Capture the cell that displays the provided text and extract its (X, Y) central coordinate. 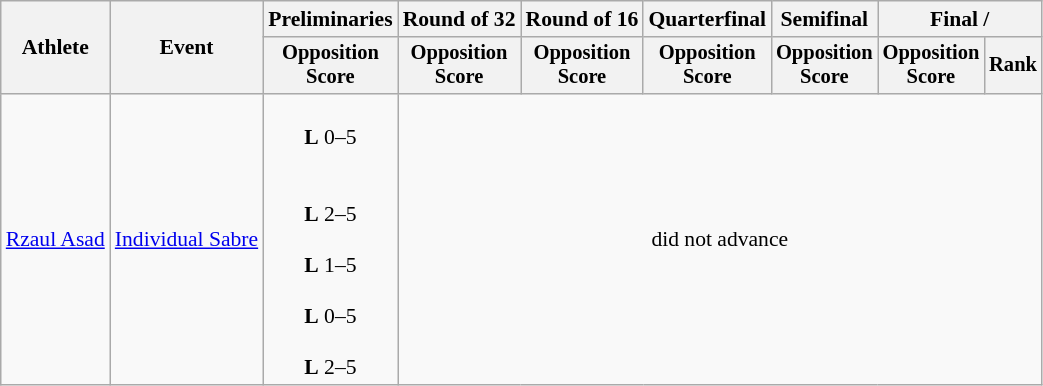
Final / (960, 19)
Round of 32 (460, 19)
Rzaul Asad (56, 240)
Preliminaries (330, 19)
Event (186, 48)
Athlete (56, 48)
Individual Sabre (186, 240)
Round of 16 (582, 19)
Rank (1013, 66)
L 0–5 L 2–5 L 1–5 L 0–5 L 2–5 (330, 240)
did not advance (720, 240)
Quarterfinal (707, 19)
Semifinal (824, 19)
